Extract the (X, Y) coordinate from the center of the cell holding the provided text.  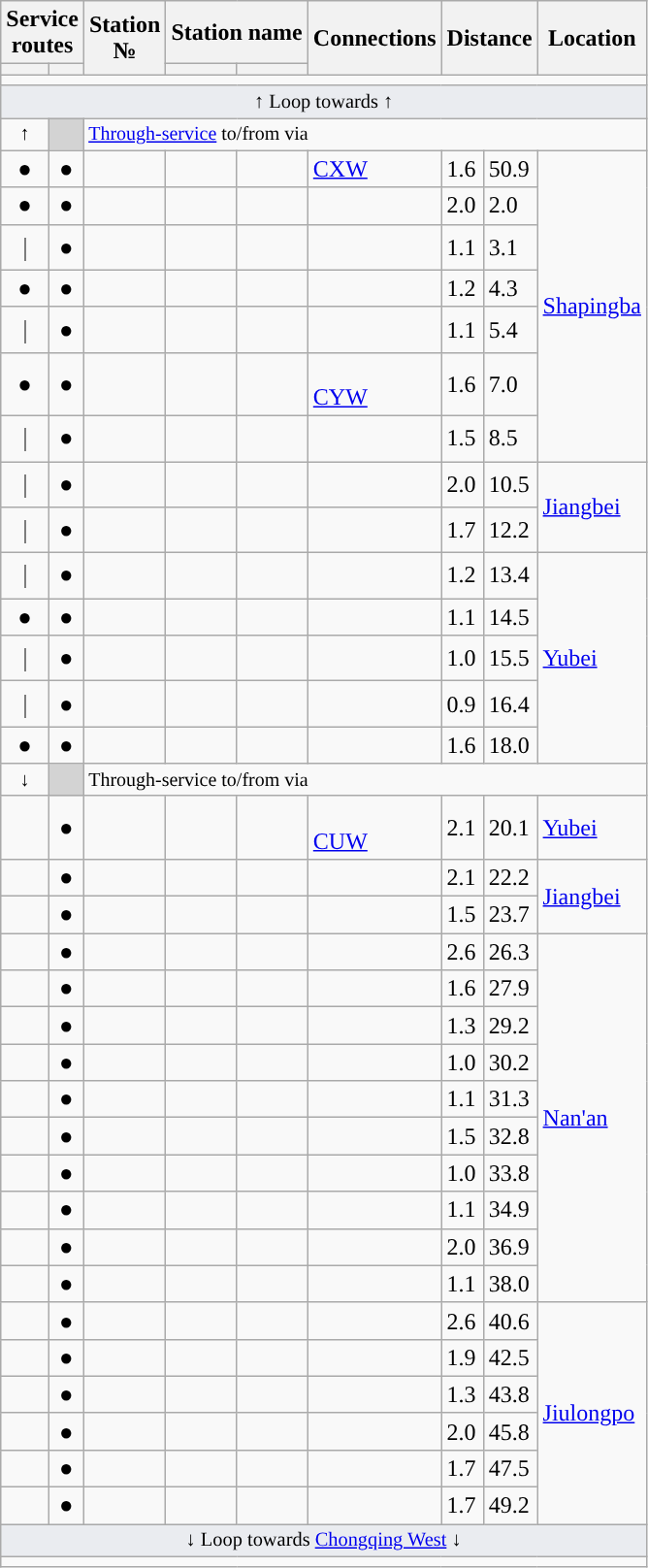
13.4 (510, 576)
38.0 (510, 1284)
↑ Loop towards ↑ (324, 102)
↑ (25, 134)
5.4 (510, 330)
3.1 (510, 246)
18.0 (510, 745)
1.9 (462, 1357)
34.9 (510, 1210)
4.3 (510, 288)
16.4 (510, 704)
26.3 (510, 952)
47.5 (510, 1468)
14.5 (510, 617)
Station№ (124, 38)
50.9 (510, 169)
0.9 (462, 704)
12.2 (510, 530)
Station name (237, 33)
27.9 (510, 989)
Nan'an (592, 1118)
29.2 (510, 1026)
22.2 (510, 877)
↓ Loop towards Chongqing West ↓ (324, 1541)
32.8 (510, 1136)
Shapingba (592, 306)
CXW (374, 169)
30.2 (510, 1062)
43.8 (510, 1394)
8.5 (510, 439)
Location (592, 38)
10.5 (510, 485)
33.8 (510, 1173)
7.0 (510, 384)
23.7 (510, 915)
20.1 (510, 827)
15.5 (510, 658)
40.6 (510, 1321)
CYW (374, 384)
31.3 (510, 1099)
49.2 (510, 1506)
CUW (374, 827)
45.8 (510, 1431)
Serviceroutes (43, 33)
↓ (25, 780)
Distance (489, 38)
Jiulongpo (592, 1413)
36.9 (510, 1247)
Connections (374, 38)
42.5 (510, 1357)
